Locate the cell with the specified text and output its (x, y) center coordinate. 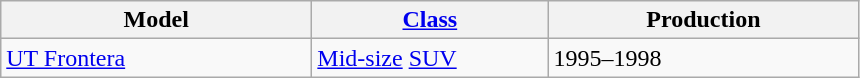
1995–1998 (704, 58)
Model (156, 20)
UT Frontera (156, 58)
Mid-size SUV (430, 58)
Class (430, 20)
Production (704, 20)
